Return the (x, y) coordinate for the center point of the cell that contains the specified text.  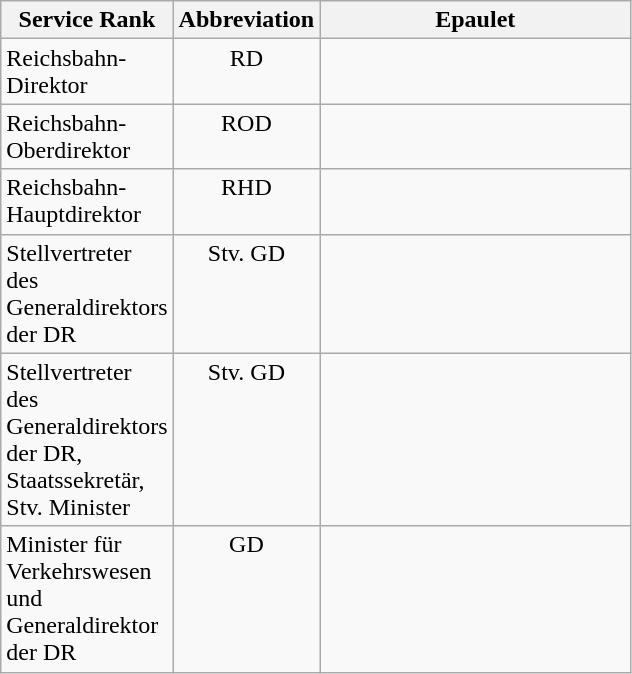
Service Rank (87, 20)
Epaulet (476, 20)
Abbreviation (246, 20)
Reichsbahn-Hauptdirektor (87, 202)
GD (246, 599)
ROD (246, 136)
Stellvertreter des Generaldirektors der DR (87, 294)
Reichsbahn-Direktor (87, 72)
RHD (246, 202)
Minister für Verkehrswesen und Generaldirektor der DR (87, 599)
Reichsbahn-Oberdirektor (87, 136)
RD (246, 72)
Stellvertreter des Generaldirektors der DR, Staatssekretär, Stv. Minister (87, 440)
